Provide the (x, y) coordinate of the cell's center where the given text is located.  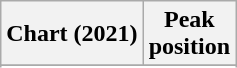
Chart (2021) (72, 34)
Peakposition (189, 34)
